For the text-containing cell, return its midpoint in (X, Y) coordinate format. 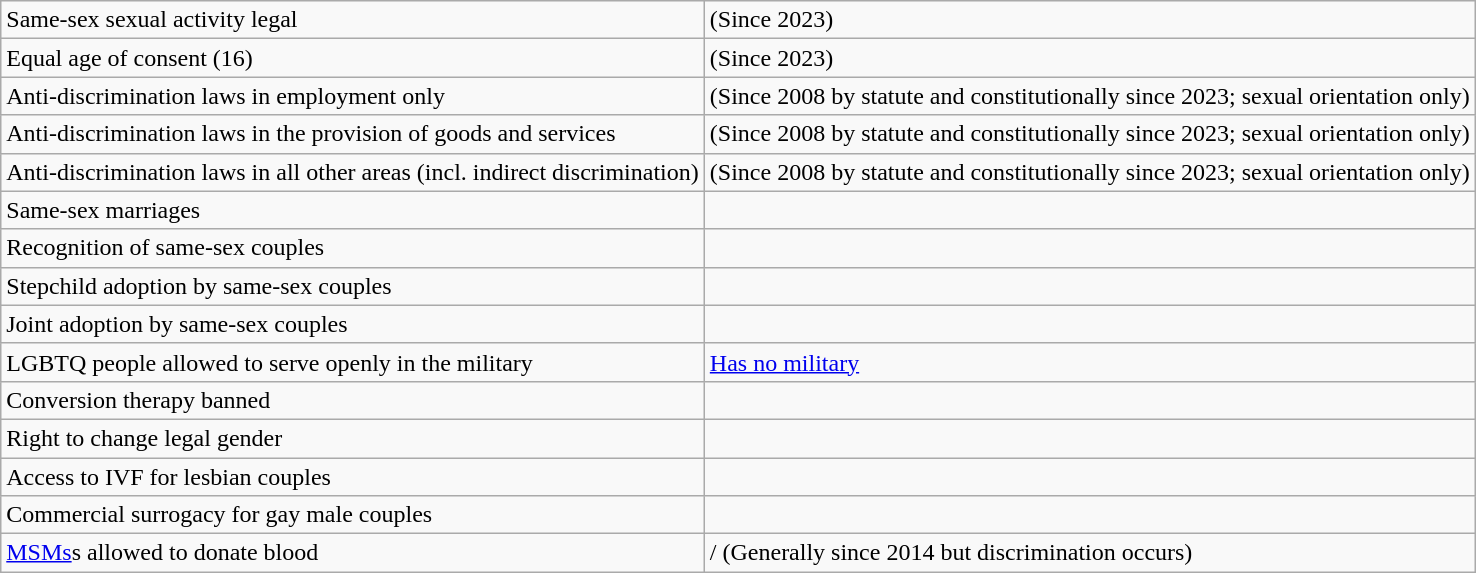
Has no military (1090, 362)
Recognition of same-sex couples (353, 248)
Anti-discrimination laws in the provision of goods and services (353, 134)
Equal age of consent (16) (353, 58)
LGBTQ people allowed to serve openly in the military (353, 362)
Joint adoption by same-sex couples (353, 324)
Same-sex sexual activity legal (353, 20)
Anti-discrimination laws in employment only (353, 96)
Anti-discrimination laws in all other areas (incl. indirect discrimination) (353, 172)
/ (Generally since 2014 but discrimination occurs) (1090, 553)
Conversion therapy banned (353, 400)
Same-sex marriages (353, 210)
Commercial surrogacy for gay male couples (353, 515)
Right to change legal gender (353, 438)
Stepchild adoption by same-sex couples (353, 286)
Access to IVF for lesbian couples (353, 477)
MSMss allowed to donate blood (353, 553)
